Output the [X, Y] coordinate of the center of the cell containing the given text.  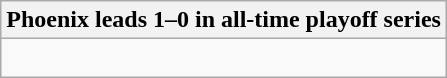
Phoenix leads 1–0 in all-time playoff series [224, 20]
